Determine the [x, y] coordinate at the center of the cell enclosing the given text.  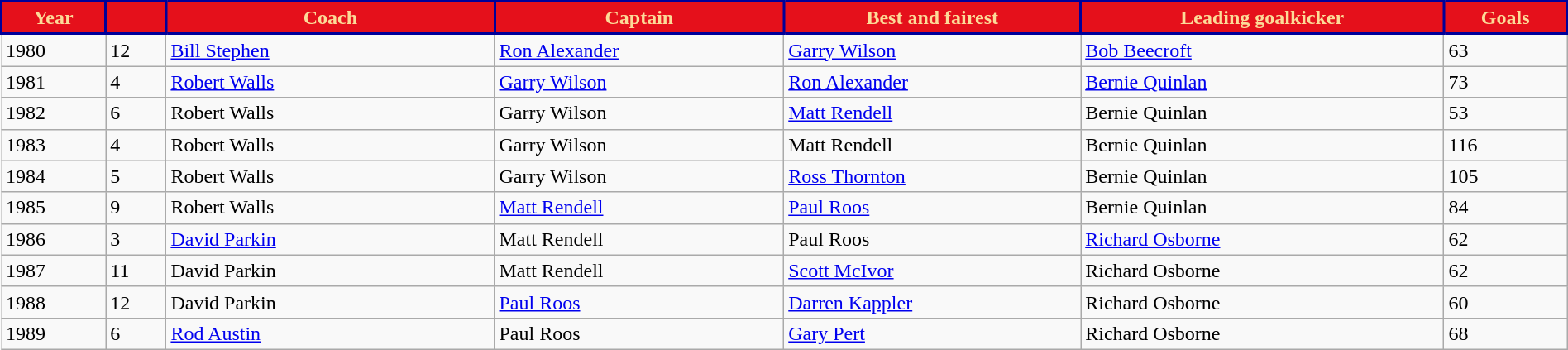
84 [1505, 208]
73 [1505, 82]
Ross Thornton [933, 176]
Year [54, 18]
1981 [54, 82]
Gary Pert [933, 333]
Bill Stephen [331, 50]
1983 [54, 145]
1982 [54, 113]
1986 [54, 239]
116 [1505, 145]
Darren Kappler [933, 302]
1980 [54, 50]
Rod Austin [331, 333]
53 [1505, 113]
11 [136, 271]
60 [1505, 302]
Best and fairest [933, 18]
1988 [54, 302]
Bob Beecroft [1262, 50]
1985 [54, 208]
1984 [54, 176]
Scott McIvor [933, 271]
Coach [331, 18]
Captain [639, 18]
3 [136, 239]
Goals [1505, 18]
5 [136, 176]
68 [1505, 333]
1989 [54, 333]
105 [1505, 176]
63 [1505, 50]
9 [136, 208]
Leading goalkicker [1262, 18]
1987 [54, 271]
